Extract the [x, y] coordinate from the center of the cell holding the provided text.  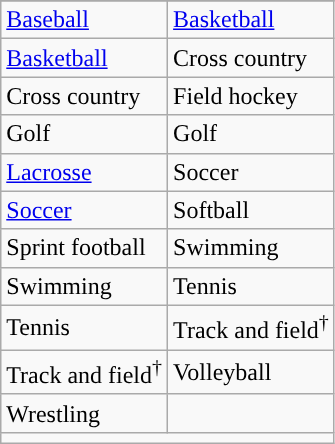
Volleyball [252, 372]
Field hockey [252, 96]
Baseball [84, 20]
Sprint football [84, 248]
Wrestling [84, 413]
Lacrosse [84, 172]
Softball [252, 210]
